Identify which cell holds the provided text, then report its (X, Y) central coordinate. 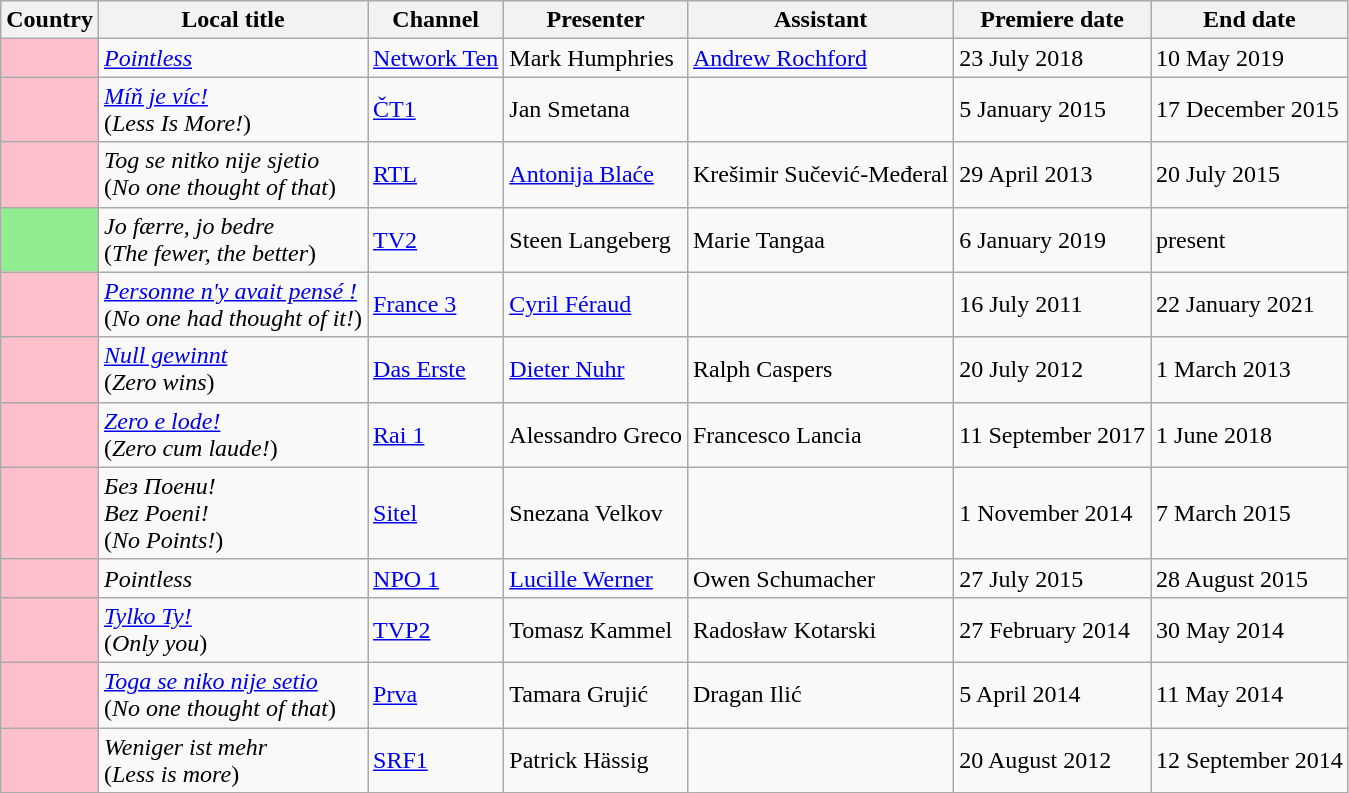
Rai 1 (436, 434)
Weniger ist mehr(Less is more) (232, 760)
France 3 (436, 304)
1 November 2014 (1052, 513)
Tylko Ty!(Only you) (232, 630)
NPO 1 (436, 578)
Mark Humphries (596, 58)
20 August 2012 (1052, 760)
Jan Smetana (596, 110)
Radosław Kotarski (820, 630)
22 January 2021 (1250, 304)
Presenter (596, 20)
17 December 2015 (1250, 110)
Patrick Hässig (596, 760)
TV2 (436, 240)
Zero e lode!(Zero cum laude!) (232, 434)
Alessandro Greco (596, 434)
Null gewinnt(Zero wins) (232, 370)
16 July 2011 (1052, 304)
Ralph Caspers (820, 370)
Dragan Ilić (820, 694)
29 April 2013 (1052, 174)
Francesco Lancia (820, 434)
23 July 2018 (1052, 58)
1 March 2013 (1250, 370)
28 August 2015 (1250, 578)
Channel (436, 20)
Marie Tangaa (820, 240)
11 May 2014 (1250, 694)
SRF1 (436, 760)
Andrew Rochford (820, 58)
Tamara Grujić (596, 694)
present (1250, 240)
20 July 2012 (1052, 370)
Das Erste (436, 370)
Без Поени!Bez Poeni!(No Points!) (232, 513)
27 July 2015 (1052, 578)
Steen Langeberg (596, 240)
10 May 2019 (1250, 58)
Personne n'y avait pensé !(No one had thought of it!) (232, 304)
RTL (436, 174)
Antonija Blaće (596, 174)
Lucille Werner (596, 578)
12 September 2014 (1250, 760)
6 January 2019 (1052, 240)
Local title (232, 20)
Premiere date (1052, 20)
11 September 2017 (1052, 434)
Assistant (820, 20)
Sitel (436, 513)
ČT1 (436, 110)
5 April 2014 (1052, 694)
Owen Schumacher (820, 578)
1 June 2018 (1250, 434)
Tog se nitko nije sjetio(No one thought of that) (232, 174)
Tomasz Kammel (596, 630)
Country (50, 20)
Prva (436, 694)
End date (1250, 20)
Cyril Féraud (596, 304)
TVP2 (436, 630)
Snezana Velkov (596, 513)
Network Ten (436, 58)
Míň je víc!(Less Is More!) (232, 110)
7 March 2015 (1250, 513)
Jo færre, jo bedre(The fewer, the better) (232, 240)
30 May 2014 (1250, 630)
27 February 2014 (1052, 630)
Toga se niko nije setio(No one thought of that) (232, 694)
20 July 2015 (1250, 174)
5 January 2015 (1052, 110)
Dieter Nuhr (596, 370)
Krešimir Sučević-Međeral (820, 174)
